Return (x, y) of the center of cell containing provided text 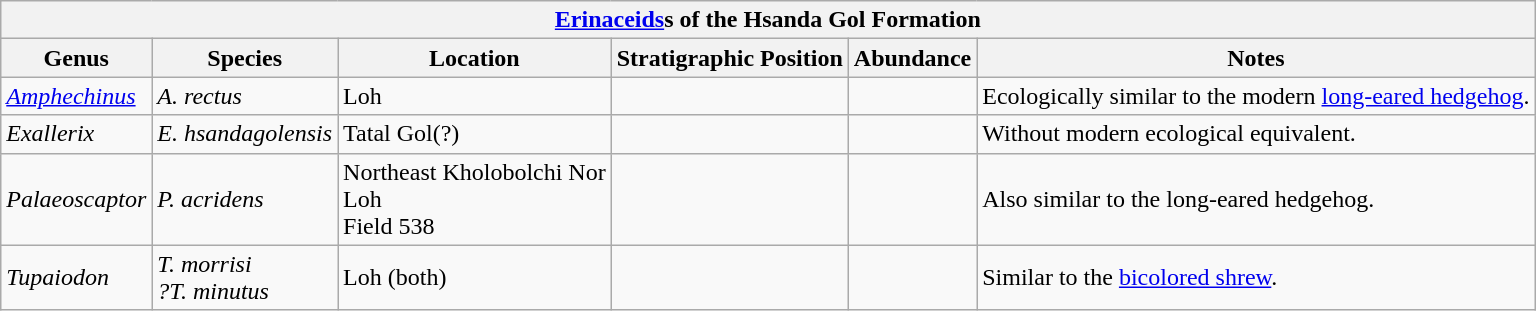
Erinaceidss of the Hsanda Gol Formation (768, 20)
Northeast Kholobolchi NorLohField 538 (475, 199)
Species (245, 58)
Similar to the bicolored shrew. (1256, 278)
A. rectus (245, 96)
Loh (475, 96)
P. acridens (245, 199)
Notes (1256, 58)
Abundance (912, 58)
Also similar to the long-eared hedgehog. (1256, 199)
Location (475, 58)
E. hsandagolensis (245, 134)
Exallerix (76, 134)
Stratigraphic Position (730, 58)
Tupaiodon (76, 278)
Loh (both) (475, 278)
Tatal Gol(?) (475, 134)
Ecologically similar to the modern long-eared hedgehog. (1256, 96)
Without modern ecological equivalent. (1256, 134)
Amphechinus (76, 96)
Palaeoscaptor (76, 199)
Genus (76, 58)
T. morrisi?T. minutus (245, 278)
